Determine the [X, Y] coordinate at the center of the cell enclosing the given text.  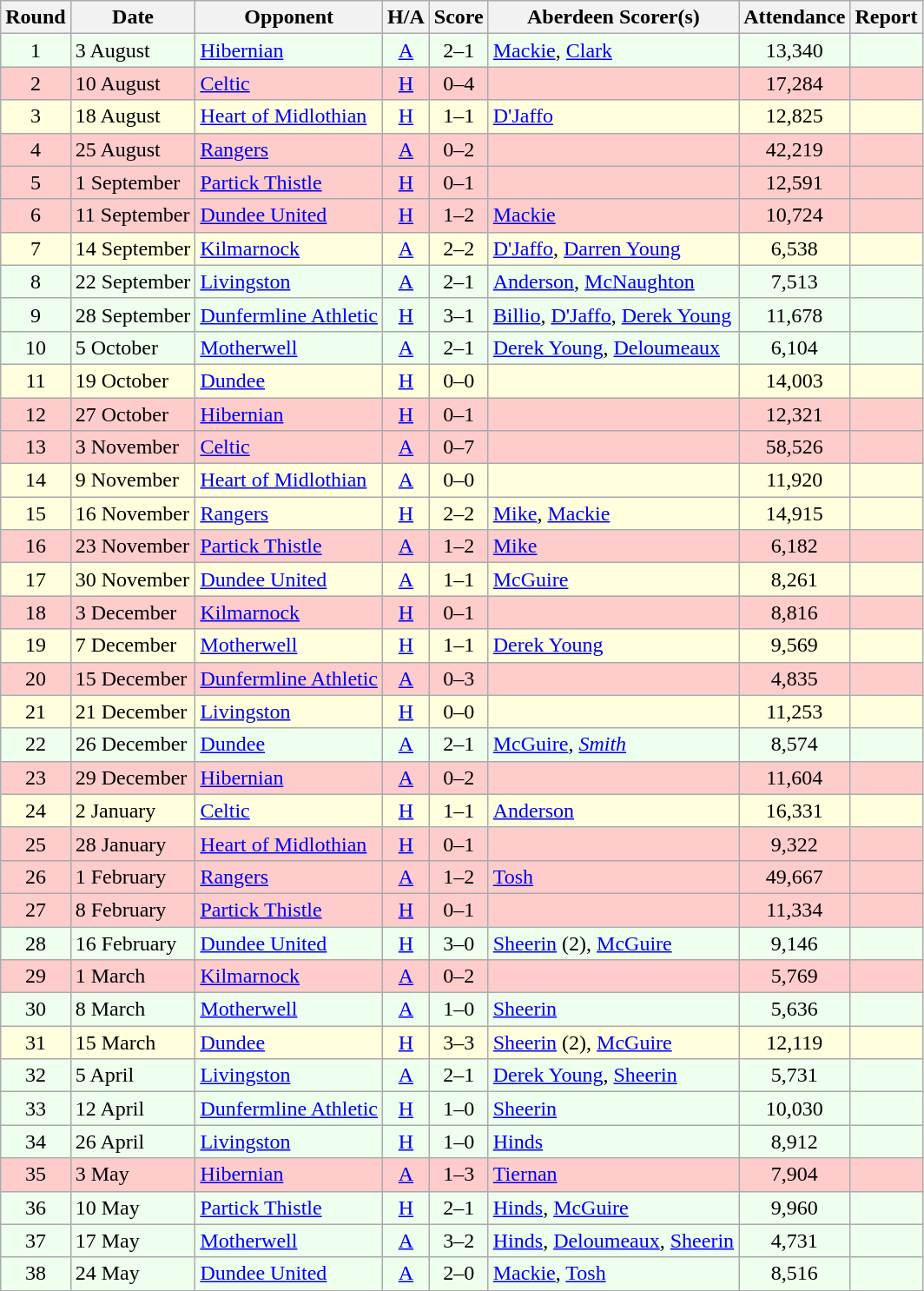
7,513 [795, 281]
16,331 [795, 811]
6,538 [795, 248]
7,904 [795, 1175]
12,119 [795, 1043]
5 April [133, 1076]
10 May [133, 1208]
17 May [133, 1241]
31 [36, 1043]
8,516 [795, 1274]
15 December [133, 679]
1 [36, 50]
10,724 [795, 215]
3 August [133, 50]
19 [36, 645]
Mackie, Tosh [613, 1274]
4 [36, 149]
34 [36, 1142]
26 [36, 877]
8,912 [795, 1142]
Mackie, Clark [613, 50]
9,569 [795, 645]
9,960 [795, 1208]
Mike, Mackie [613, 513]
3 November [133, 447]
35 [36, 1175]
17 [36, 579]
28 January [133, 844]
H/A [406, 17]
Date [133, 17]
21 [36, 712]
3 May [133, 1175]
27 [36, 910]
28 [36, 943]
Tiernan [613, 1175]
11 [36, 381]
2 [36, 83]
12 [36, 414]
42,219 [795, 149]
23 November [133, 546]
24 [36, 811]
21 December [133, 712]
8 March [133, 1010]
9,322 [795, 844]
Report [886, 17]
7 December [133, 645]
3–2 [459, 1241]
9 [36, 314]
4,835 [795, 679]
5,769 [795, 977]
8,574 [795, 745]
19 October [133, 381]
30 November [133, 579]
10 [36, 348]
11,253 [795, 712]
26 April [133, 1142]
Aberdeen Scorer(s) [613, 17]
11,678 [795, 314]
14 September [133, 248]
8 [36, 281]
0–3 [459, 679]
Derek Young, Sheerin [613, 1076]
Mike [613, 546]
36 [36, 1208]
12,321 [795, 414]
11,604 [795, 778]
McGuire, Smith [613, 745]
15 March [133, 1043]
Billio, D'Jaffo, Derek Young [613, 314]
13,340 [795, 50]
11,920 [795, 480]
Score [459, 17]
30 [36, 1010]
28 September [133, 314]
1 February [133, 877]
Anderson, McNaughton [613, 281]
9,146 [795, 943]
16 [36, 546]
1–3 [459, 1175]
5,636 [795, 1010]
12,591 [795, 182]
Mackie [613, 215]
5 [36, 182]
0–4 [459, 83]
1 March [133, 977]
14,915 [795, 513]
24 May [133, 1274]
26 December [133, 745]
18 August [133, 116]
10 August [133, 83]
22 [36, 745]
Hinds [613, 1142]
0–7 [459, 447]
Round [36, 17]
37 [36, 1241]
32 [36, 1076]
8,261 [795, 579]
6,104 [795, 348]
D'Jaffo, Darren Young [613, 248]
58,526 [795, 447]
Hinds, McGuire [613, 1208]
12 April [133, 1109]
3 December [133, 612]
8,816 [795, 612]
18 [36, 612]
Derek Young [613, 645]
Anderson [613, 811]
1 September [133, 182]
12,825 [795, 116]
13 [36, 447]
20 [36, 679]
16 November [133, 513]
25 [36, 844]
McGuire [613, 579]
33 [36, 1109]
29 [36, 977]
3–1 [459, 314]
Opponent [289, 17]
16 February [133, 943]
22 September [133, 281]
15 [36, 513]
23 [36, 778]
8 February [133, 910]
3 [36, 116]
4,731 [795, 1241]
7 [36, 248]
5,731 [795, 1076]
Derek Young, Deloumeaux [613, 348]
6,182 [795, 546]
5 October [133, 348]
27 October [133, 414]
25 August [133, 149]
2 January [133, 811]
Attendance [795, 17]
2–0 [459, 1274]
10,030 [795, 1109]
Tosh [613, 877]
D'Jaffo [613, 116]
17,284 [795, 83]
6 [36, 215]
11 September [133, 215]
14 [36, 480]
29 December [133, 778]
3–0 [459, 943]
3–3 [459, 1043]
9 November [133, 480]
14,003 [795, 381]
38 [36, 1274]
49,667 [795, 877]
Hinds, Deloumeaux, Sheerin [613, 1241]
11,334 [795, 910]
